Return the (X, Y) coordinate for the center point of the cell that contains the specified text.  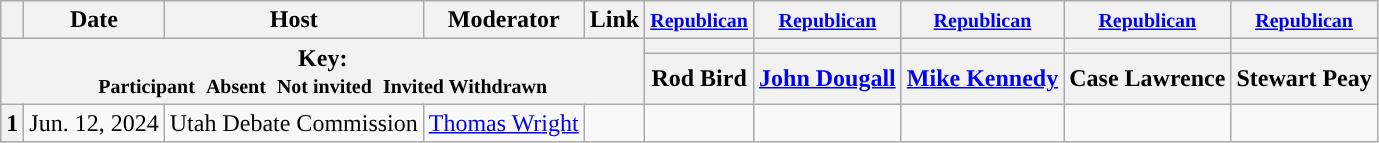
Mike Kennedy (982, 78)
Stewart Peay (1304, 78)
Case Lawrence (1148, 78)
Date (94, 20)
Jun. 12, 2024 (94, 123)
Utah Debate Commission (294, 123)
Key: Participant Absent Not invited Invited Withdrawn (323, 72)
Rod Bird (700, 78)
Link (614, 20)
Moderator (504, 20)
John Dougall (828, 78)
1 (12, 123)
Host (294, 20)
Thomas Wright (504, 123)
